Return the [x, y] coordinate for the center point of the cell that contains the specified text.  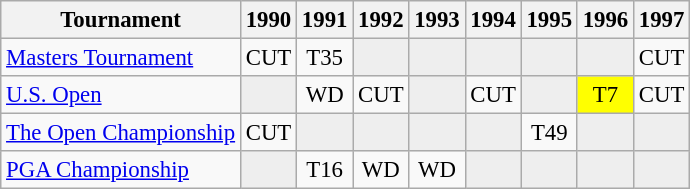
T7 [605, 95]
1995 [549, 20]
The Open Championship [121, 133]
U.S. Open [121, 95]
1996 [605, 20]
Tournament [121, 20]
1994 [493, 20]
1990 [268, 20]
T49 [549, 133]
Masters Tournament [121, 58]
1992 [381, 20]
PGA Championship [121, 170]
T35 [325, 58]
1991 [325, 20]
1993 [437, 20]
T16 [325, 170]
1997 [661, 20]
